Scan for the cell matching the given text and deliver its (x, y) coordinate at center. 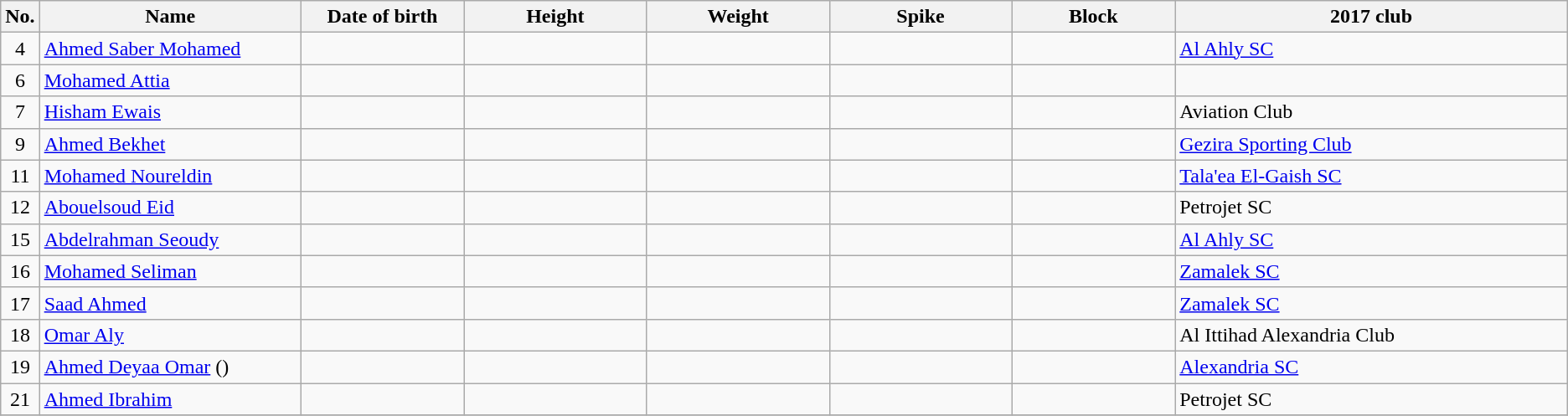
Mohamed Seliman (170, 271)
Al Ittihad Alexandria Club (1372, 335)
Name (170, 17)
12 (20, 208)
Ahmed Bekhet (170, 144)
Omar Aly (170, 335)
16 (20, 271)
Abdelrahman Seoudy (170, 239)
4 (20, 49)
Abouelsoud Eid (170, 208)
Tala'ea El-Gaish SC (1372, 176)
15 (20, 239)
7 (20, 112)
Mohamed Noureldin (170, 176)
Date of birth (382, 17)
No. (20, 17)
Spike (920, 17)
Weight (738, 17)
2017 club (1372, 17)
21 (20, 399)
Hisham Ewais (170, 112)
Ahmed Ibrahim (170, 399)
Gezira Sporting Club (1372, 144)
17 (20, 303)
6 (20, 80)
Block (1094, 17)
18 (20, 335)
Height (555, 17)
Ahmed Deyaa Omar () (170, 367)
Aviation Club (1372, 112)
Saad Ahmed (170, 303)
Mohamed Attia (170, 80)
9 (20, 144)
Alexandria SC (1372, 367)
Ahmed Saber Mohamed (170, 49)
11 (20, 176)
19 (20, 367)
